Find where the given text appears and provide that cell's center as (x, y) coordinate. 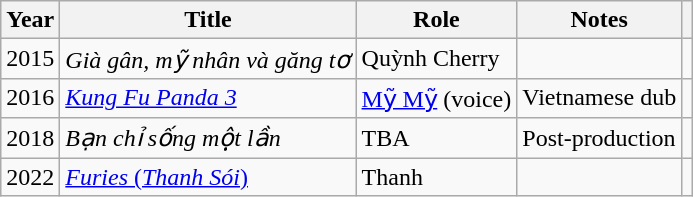
2016 (30, 98)
TBA (436, 138)
2022 (30, 177)
Vietnamese dub (600, 98)
Mỹ Mỹ (voice) (436, 98)
Già gân, mỹ nhân và găng tơ (208, 59)
2018 (30, 138)
Quỳnh Cherry (436, 59)
Furies (Thanh Sói) (208, 177)
Thanh (436, 177)
Role (436, 20)
Year (30, 20)
Post-production (600, 138)
2015 (30, 59)
Bạn chỉ sống một lần (208, 138)
Title (208, 20)
Notes (600, 20)
Kung Fu Panda 3 (208, 98)
